Provide the [X, Y] coordinate of the cell's center where the given text is located.  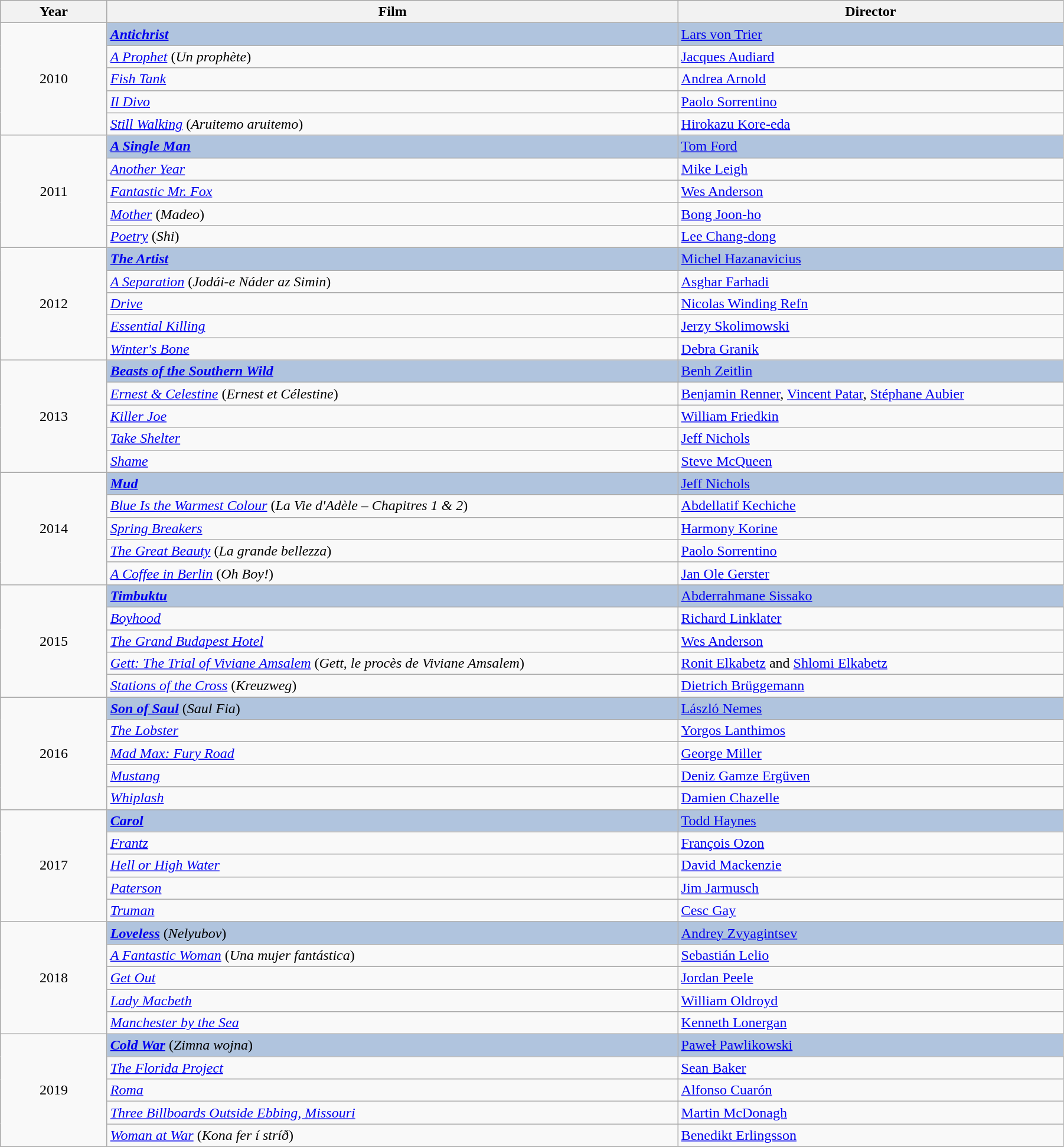
A Prophet (Un prophète) [392, 57]
Boyhood [392, 618]
A Coffee in Berlin (Oh Boy!) [392, 573]
François Ozon [870, 843]
A Fantastic Woman (Una mujer fantástica) [392, 955]
Mustang [392, 776]
Benedikt Erlingsson [870, 1135]
A Single Man [392, 146]
Dietrich Brüggemann [870, 686]
2014 [54, 528]
Mother (Madeo) [392, 214]
Fantastic Mr. Fox [392, 191]
Harmony Korine [870, 528]
Antichrist [392, 34]
Jerzy Skolimowski [870, 326]
Mud [392, 483]
Andrey Zvyagintsev [870, 933]
Lady Macbeth [392, 1001]
William Friedkin [870, 416]
Winter's Bone [392, 349]
Killer Joe [392, 416]
Woman at War (Kona fer í stríð) [392, 1135]
Tom Ford [870, 146]
Director [870, 12]
Roma [392, 1090]
Mike Leigh [870, 169]
Alfonso Cuarón [870, 1090]
Spring Breakers [392, 528]
The Lobster [392, 731]
Year [54, 12]
Yorgos Lanthimos [870, 731]
Benh Zeitlin [870, 371]
Ernest & Celestine (Ernest et Célestine) [392, 394]
Fish Tank [392, 79]
Take Shelter [392, 439]
Manchester by the Sea [392, 1023]
Nicolas Winding Refn [870, 304]
László Nemes [870, 708]
2019 [54, 1090]
Another Year [392, 169]
Lars von Trier [870, 34]
Loveless (Nelyubov) [392, 933]
2016 [54, 753]
Blue Is the Warmest Colour (La Vie d'Adèle – Chapitres 1 & 2) [392, 506]
Abdellatif Kechiche [870, 506]
Bong Joon-ho [870, 214]
Il Divo [392, 102]
Deniz Gamze Ergüven [870, 776]
Hirokazu Kore-eda [870, 124]
Sean Baker [870, 1068]
2011 [54, 191]
2017 [54, 865]
Steve McQueen [870, 461]
Son of Saul (Saul Fia) [392, 708]
Debra Granik [870, 349]
Asghar Farhadi [870, 282]
Benjamin Renner, Vincent Patar, Stéphane Aubier [870, 394]
Andrea Arnold [870, 79]
2012 [54, 303]
Drive [392, 304]
A Separation (Jodái-e Náder az Simin) [392, 282]
The Great Beauty (La grande bellezza) [392, 551]
2010 [54, 79]
Still Walking (Aruitemo aruitemo) [392, 124]
Cesc Gay [870, 910]
Jacques Audiard [870, 57]
2015 [54, 641]
Abderrahmane Sissako [870, 596]
The Florida Project [392, 1068]
2013 [54, 416]
William Oldroyd [870, 1001]
Carol [392, 821]
Cold War (Zimna wojna) [392, 1045]
Sebastián Lelio [870, 955]
Michel Hazanavicius [870, 259]
Frantz [392, 843]
Truman [392, 910]
Shame [392, 461]
Todd Haynes [870, 821]
Poetry (Shi) [392, 236]
The Artist [392, 259]
David Mackenzie [870, 865]
Martin McDonagh [870, 1113]
2018 [54, 978]
Kenneth Lonergan [870, 1023]
Jim Jarmusch [870, 888]
Paterson [392, 888]
George Miller [870, 753]
Hell or High Water [392, 865]
Ronit Elkabetz and Shlomi Elkabetz [870, 664]
Paweł Pawlikowski [870, 1045]
Timbuktu [392, 596]
Jordan Peele [870, 978]
Stations of the Cross (Kreuzweg) [392, 686]
The Grand Budapest Hotel [392, 641]
Film [392, 12]
Three Billboards Outside Ebbing, Missouri [392, 1113]
Whiplash [392, 798]
Damien Chazelle [870, 798]
Jan Ole Gerster [870, 573]
Essential Killing [392, 326]
Gett: The Trial of Viviane Amsalem (Gett, le procès de Viviane Amsalem) [392, 664]
Mad Max: Fury Road [392, 753]
Lee Chang-dong [870, 236]
Get Out [392, 978]
Beasts of the Southern Wild [392, 371]
Richard Linklater [870, 618]
